Output the [x, y] coordinate of the center of the cell containing the given text.  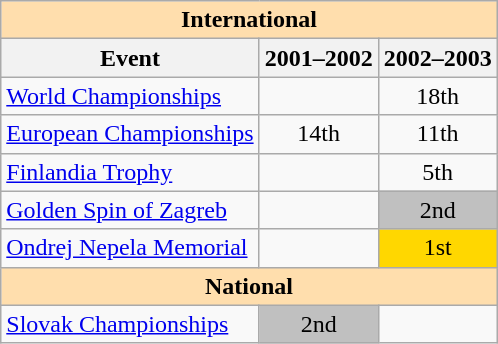
Event [130, 58]
5th [438, 172]
International [249, 20]
Ondrej Nepela Memorial [130, 248]
2002–2003 [438, 58]
18th [438, 96]
14th [318, 134]
Slovak Championships [130, 324]
Golden Spin of Zagreb [130, 210]
Finlandia Trophy [130, 172]
National [249, 286]
11th [438, 134]
European Championships [130, 134]
World Championships [130, 96]
2001–2002 [318, 58]
1st [438, 248]
